Identify which cell holds the provided text, then report its (x, y) central coordinate. 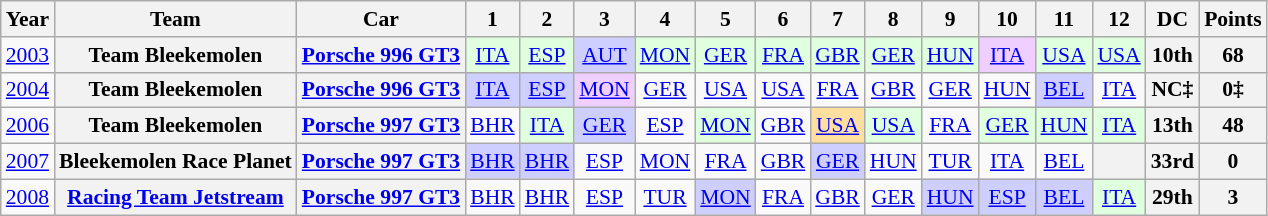
NC‡ (1172, 90)
Team (176, 19)
10th (1172, 55)
5 (726, 19)
DC (1172, 19)
Racing Team Jetstream (176, 197)
1 (492, 19)
AUT (604, 55)
4 (666, 19)
33rd (1172, 162)
0‡ (1233, 90)
29th (1172, 197)
8 (894, 19)
2007 (28, 162)
2 (548, 19)
0 (1233, 162)
68 (1233, 55)
2008 (28, 197)
Bleekemolen Race Planet (176, 162)
10 (1008, 19)
Car (381, 19)
Year (28, 19)
7 (838, 19)
48 (1233, 126)
9 (950, 19)
Points (1233, 19)
2004 (28, 90)
11 (1064, 19)
6 (784, 19)
2006 (28, 126)
12 (1118, 19)
13th (1172, 126)
2003 (28, 55)
